Pinpoint the cell where the given text exists, returning its (x, y) midpoint coordinate. 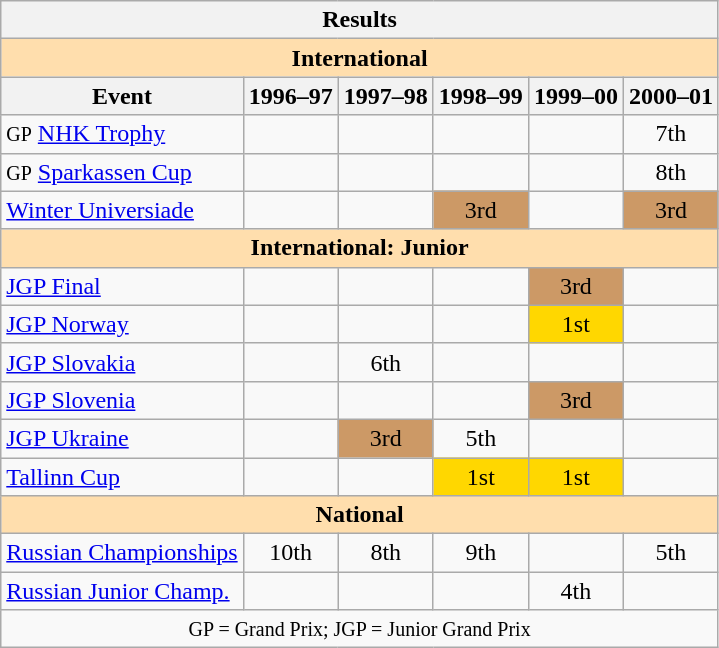
GP Sparkassen Cup (122, 172)
JGP Final (122, 286)
JGP Norway (122, 324)
7th (670, 134)
1996–97 (290, 96)
1997–98 (386, 96)
6th (386, 362)
GP = Grand Prix; JGP = Junior Grand Prix (360, 629)
Winter Universiade (122, 210)
Russian Junior Champ. (122, 591)
10th (290, 553)
JGP Slovenia (122, 400)
International (360, 58)
Russian Championships (122, 553)
Tallinn Cup (122, 477)
GP NHK Trophy (122, 134)
International: Junior (360, 248)
JGP Ukraine (122, 438)
Results (360, 20)
1999–00 (576, 96)
1998–99 (480, 96)
JGP Slovakia (122, 362)
2000–01 (670, 96)
National (360, 515)
9th (480, 553)
4th (576, 591)
Event (122, 96)
